Extract the (X, Y) coordinate from the center of the cell holding the provided text.  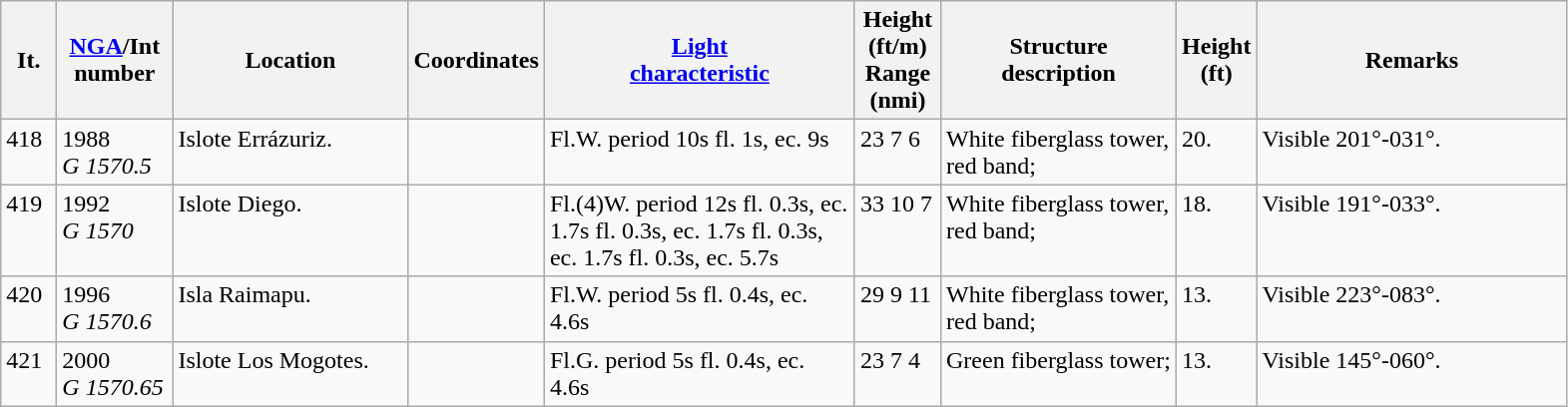
2000G 1570.65 (115, 373)
18. (1217, 230)
Height (ft/m)Range (nmi) (897, 60)
NGA/Intnumber (115, 60)
29 9 11 (897, 309)
1988G 1570.5 (115, 152)
Location (290, 60)
Fl.W. period 5s fl. 0.4s, ec. 4.6s (699, 309)
Fl.G. period 5s fl. 0.4s, ec. 4.6s (699, 373)
20. (1217, 152)
420 (29, 309)
Visible 191°-033°. (1411, 230)
418 (29, 152)
Isla Raimapu. (290, 309)
Height (ft) (1217, 60)
33 10 7 (897, 230)
Green fiberglass tower; (1058, 373)
421 (29, 373)
Remarks (1411, 60)
Coordinates (476, 60)
Structuredescription (1058, 60)
Islote Errázuriz. (290, 152)
419 (29, 230)
1992G 1570 (115, 230)
23 7 6 (897, 152)
Visible 201°-031°. (1411, 152)
Fl.W. period 10s fl. 1s, ec. 9s (699, 152)
Lightcharacteristic (699, 60)
Islote Diego. (290, 230)
Visible 145°-060°. (1411, 373)
1996G 1570.6 (115, 309)
Visible 223°-083°. (1411, 309)
23 7 4 (897, 373)
Fl.(4)W. period 12s fl. 0.3s, ec. 1.7s fl. 0.3s, ec. 1.7s fl. 0.3s, ec. 1.7s fl. 0.3s, ec. 5.7s (699, 230)
Islote Los Mogotes. (290, 373)
It. (29, 60)
